Return (X, Y) of the center of cell containing provided text 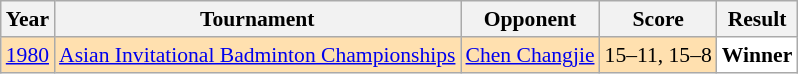
Chen Changjie (530, 55)
Opponent (530, 19)
Score (658, 19)
1980 (28, 55)
Winner (758, 55)
15–11, 15–8 (658, 55)
Tournament (257, 19)
Asian Invitational Badminton Championships (257, 55)
Result (758, 19)
Year (28, 19)
